Extract the (X, Y) coordinate from the center of the cell holding the provided text.  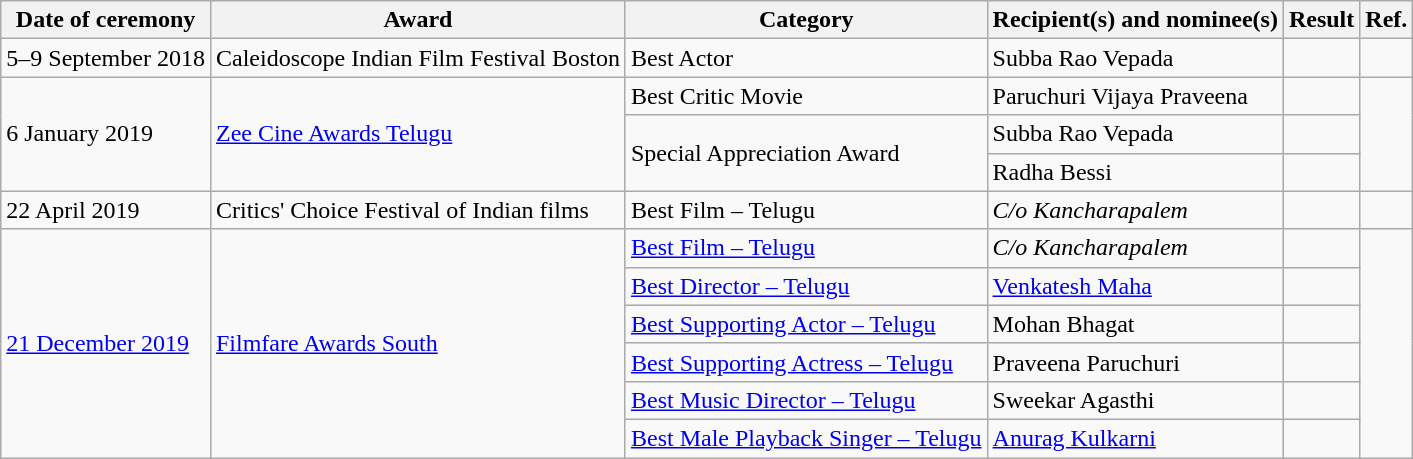
Anurag Kulkarni (1135, 438)
22 April 2019 (106, 210)
5–9 September 2018 (106, 58)
Mohan Bhagat (1135, 324)
Best Critic Movie (806, 96)
Critics' Choice Festival of Indian films (418, 210)
Best Director – Telugu (806, 286)
Best Music Director – Telugu (806, 400)
Filmfare Awards South (418, 343)
Praveena Paruchuri (1135, 362)
Award (418, 20)
Date of ceremony (106, 20)
Radha Bessi (1135, 172)
Recipient(s) and nominee(s) (1135, 20)
Result (1321, 20)
Best Actor (806, 58)
6 January 2019 (106, 134)
Paruchuri Vijaya Praveena (1135, 96)
Special Appreciation Award (806, 153)
Best Supporting Actor – Telugu (806, 324)
Best Supporting Actress – Telugu (806, 362)
Category (806, 20)
21 December 2019 (106, 343)
Best Male Playback Singer – Telugu (806, 438)
Caleidoscope Indian Film Festival Boston (418, 58)
Ref. (1386, 20)
Zee Cine Awards Telugu (418, 134)
Sweekar Agasthi (1135, 400)
Venkatesh Maha (1135, 286)
